From the cell containing the given text, extract its center point as (x, y) coordinate. 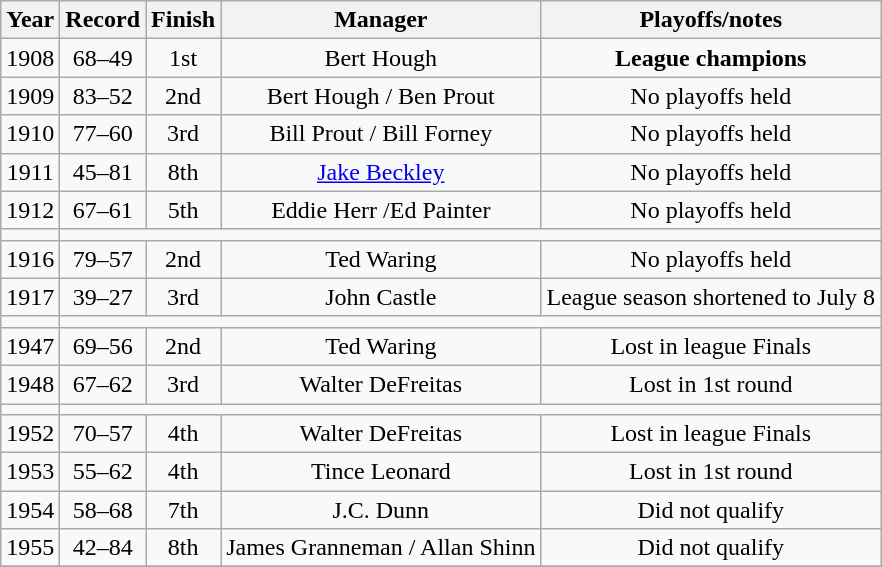
1955 (30, 548)
79–57 (103, 259)
70–57 (103, 434)
1912 (30, 210)
1910 (30, 134)
7th (184, 510)
69–56 (103, 346)
Bert Hough (381, 58)
Playoffs/notes (711, 20)
James Granneman / Allan Shinn (381, 548)
55–62 (103, 472)
1947 (30, 346)
Manager (381, 20)
Bert Hough / Ben Prout (381, 96)
Finish (184, 20)
83–52 (103, 96)
1952 (30, 434)
League champions (711, 58)
John Castle (381, 297)
58–68 (103, 510)
Tince Leonard (381, 472)
5th (184, 210)
Jake Beckley (381, 172)
Eddie Herr /Ed Painter (381, 210)
1st (184, 58)
Bill Prout / Bill Forney (381, 134)
1908 (30, 58)
77–60 (103, 134)
39–27 (103, 297)
J.C. Dunn (381, 510)
1954 (30, 510)
67–61 (103, 210)
68–49 (103, 58)
Year (30, 20)
67–62 (103, 384)
1917 (30, 297)
Record (103, 20)
1948 (30, 384)
1909 (30, 96)
League season shortened to July 8 (711, 297)
1953 (30, 472)
1916 (30, 259)
42–84 (103, 548)
1911 (30, 172)
45–81 (103, 172)
